Return the [X, Y] coordinate for the center point of the cell that contains the specified text.  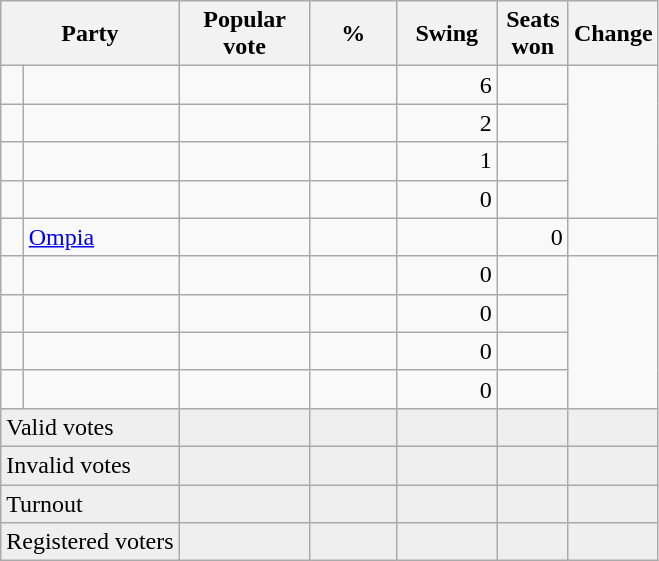
Seatswon [532, 34]
Popular vote [244, 34]
Party [90, 34]
Valid votes [90, 427]
Registered voters [90, 542]
Change [613, 34]
Ompia [101, 237]
6 [446, 85]
Invalid votes [90, 465]
Turnout [90, 503]
% [353, 34]
1 [446, 161]
2 [446, 123]
Swing [446, 34]
